Find where the given text appears and provide that cell's center as (X, Y) coordinate. 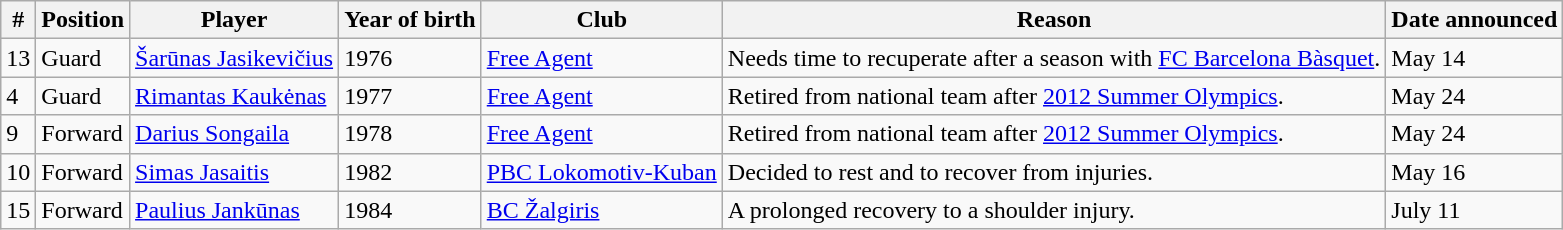
1976 (410, 58)
10 (18, 172)
Year of birth (410, 20)
May 16 (1474, 172)
1977 (410, 96)
Darius Songaila (234, 134)
PBC Lokomotiv-Kuban (602, 172)
13 (18, 58)
July 11 (1474, 210)
Rimantas Kaukėnas (234, 96)
Needs time to recuperate after a season with FC Barcelona Bàsquet. (1054, 58)
15 (18, 210)
A prolonged recovery to a shoulder injury. (1054, 210)
May 14 (1474, 58)
Simas Jasaitis (234, 172)
Date announced (1474, 20)
1982 (410, 172)
# (18, 20)
Player (234, 20)
Decided to rest and to recover from injuries. (1054, 172)
4 (18, 96)
Club (602, 20)
1984 (410, 210)
Reason (1054, 20)
Paulius Jankūnas (234, 210)
BC Žalgiris (602, 210)
Position (83, 20)
9 (18, 134)
Šarūnas Jasikevičius (234, 58)
1978 (410, 134)
